Search for the cell housing the specified text and yield its (x, y) center coordinate. 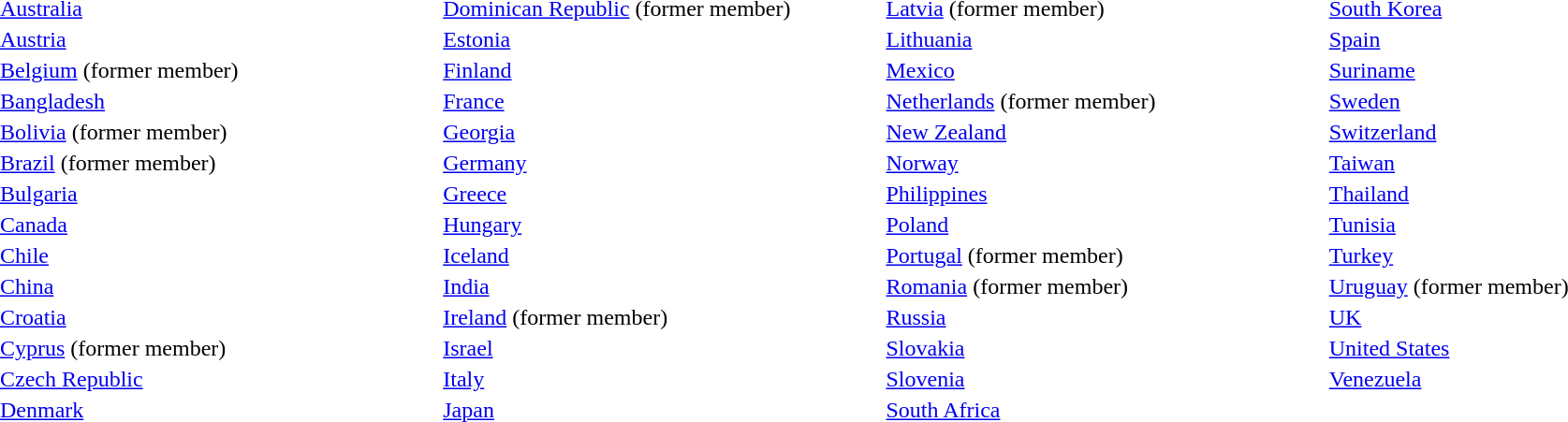
Germany (617, 164)
Finland (617, 70)
Norway (1020, 164)
Slovakia (1020, 349)
Georgia (617, 132)
India (617, 287)
New Zealand (1020, 132)
Italy (617, 379)
France (617, 102)
Portugal (former member) (1020, 255)
Ireland (former member) (617, 317)
Israel (617, 349)
Mexico (1020, 70)
Philippines (1020, 194)
Russia (1020, 317)
Poland (1020, 226)
Netherlands (former member) (1020, 102)
Slovenia (1020, 379)
Iceland (617, 255)
Estonia (617, 40)
Lithuania (1020, 40)
Greece (617, 194)
Romania (former member) (1020, 287)
Hungary (617, 226)
